For the text-containing cell, return its midpoint in [X, Y] coordinate format. 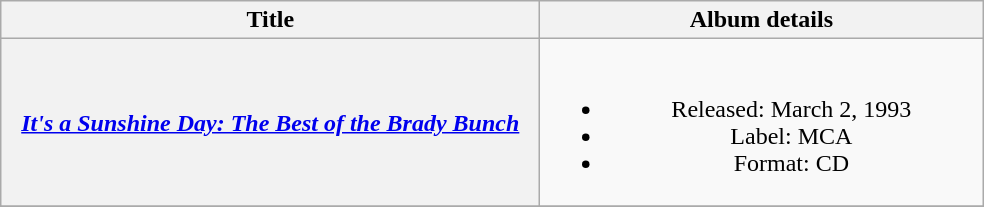
Released: March 2, 1993Label: MCA Format: CD [762, 122]
Album details [762, 20]
It's a Sunshine Day: The Best of the Brady Bunch [270, 122]
Title [270, 20]
